For the text-containing cell, return its midpoint in [x, y] coordinate format. 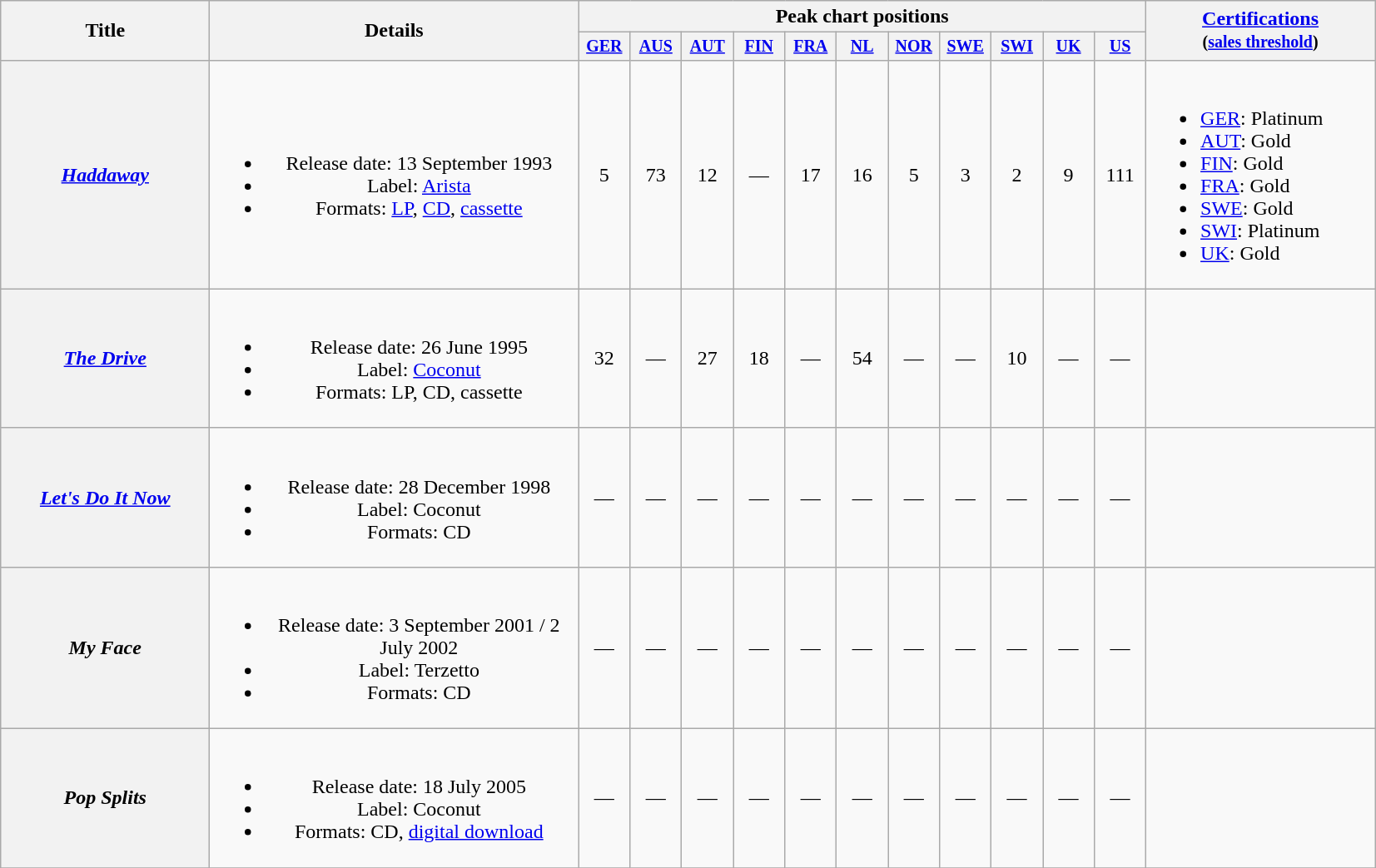
12 [708, 175]
NL [862, 47]
US [1120, 47]
17 [811, 175]
73 [656, 175]
Release date: 13 September 1993Label: AristaFormats: LP, CD, cassette [395, 175]
9 [1069, 175]
FIN [759, 47]
27 [708, 358]
Haddaway [105, 175]
My Face [105, 647]
16 [862, 175]
3 [966, 175]
AUT [708, 47]
Details [395, 31]
2 [1017, 175]
SWE [966, 47]
54 [862, 358]
111 [1120, 175]
Release date: 26 June 1995Label: CoconutFormats: LP, CD, cassette [395, 358]
Peak chart positions [862, 17]
10 [1017, 358]
The Drive [105, 358]
NOR [914, 47]
SWI [1017, 47]
Release date: 28 December 1998Label: CoconutFormats: CD [395, 498]
18 [759, 358]
Title [105, 31]
Let's Do It Now [105, 498]
Release date: 3 September 2001 / 2 July 2002Label: TerzettoFormats: CD [395, 647]
Release date: 18 July 2005Label: CoconutFormats: CD, digital download [395, 799]
Certifications(sales threshold) [1260, 31]
UK [1069, 47]
FRA [811, 47]
32 [604, 358]
GER: PlatinumAUT: GoldFIN: GoldFRA: GoldSWE: GoldSWI: PlatinumUK: Gold [1260, 175]
AUS [656, 47]
GER [604, 47]
Pop Splits [105, 799]
